Return the (X, Y) coordinate for the center point of the cell that contains the specified text.  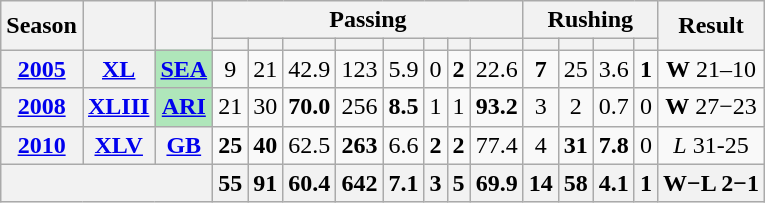
GB (184, 145)
60.4 (310, 183)
93.2 (496, 107)
40 (266, 145)
14 (540, 183)
Season (42, 26)
7 (540, 69)
55 (230, 183)
XL (118, 69)
5 (458, 183)
5.9 (404, 69)
7.8 (614, 145)
L 31-25 (710, 145)
7.1 (404, 183)
263 (360, 145)
8.5 (404, 107)
SEA (184, 69)
2005 (42, 69)
70.0 (310, 107)
2010 (42, 145)
4.1 (614, 183)
Rushing (590, 20)
XLV (118, 145)
4 (540, 145)
6.6 (404, 145)
22.6 (496, 69)
30 (266, 107)
62.5 (310, 145)
XLIII (118, 107)
W 21–10 (710, 69)
0.7 (614, 107)
642 (360, 183)
Result (710, 26)
W−L 2−1 (710, 183)
42.9 (310, 69)
256 (360, 107)
ARI (184, 107)
31 (576, 145)
91 (266, 183)
69.9 (496, 183)
123 (360, 69)
W 27−23 (710, 107)
58 (576, 183)
77.4 (496, 145)
3.6 (614, 69)
9 (230, 69)
2008 (42, 107)
Passing (368, 20)
